Output the [x, y] coordinate of the center of the cell containing the given text.  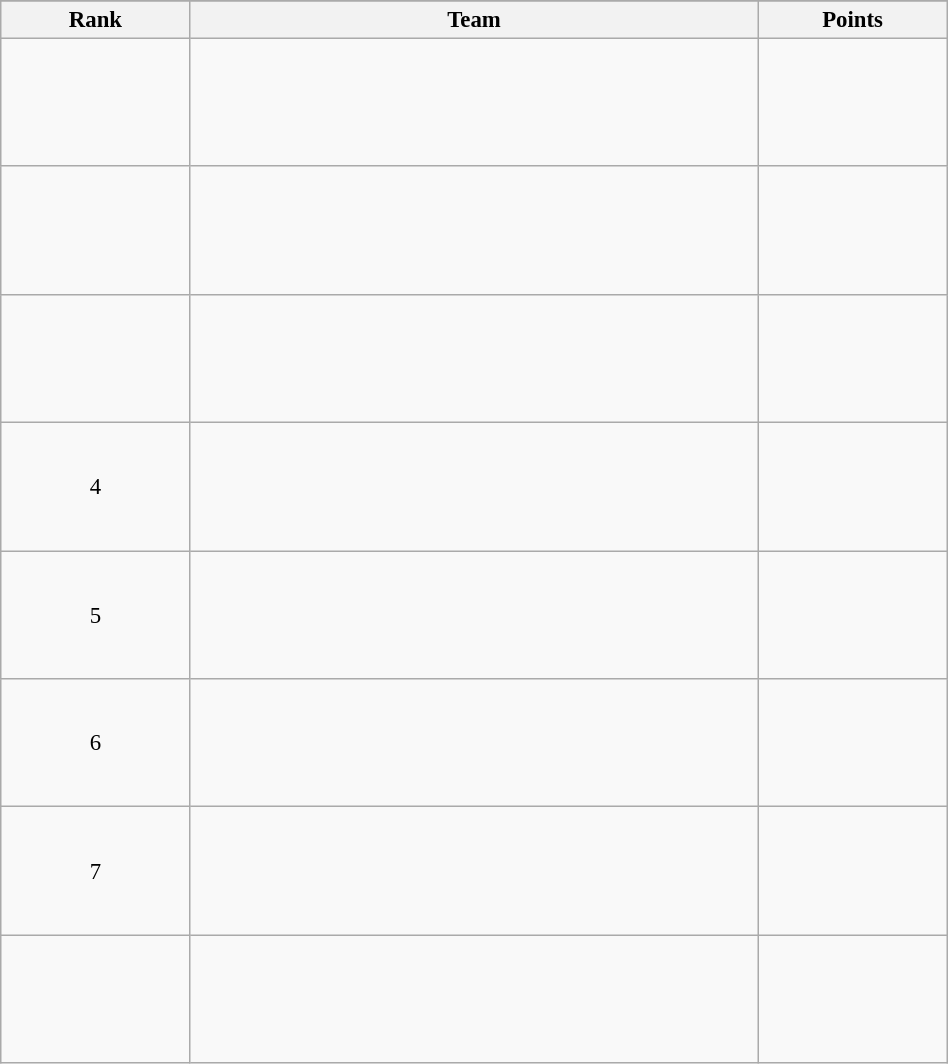
Points [852, 20]
5 [96, 615]
4 [96, 487]
7 [96, 871]
6 [96, 743]
Rank [96, 20]
Team [474, 20]
